Find where the given text appears and provide that cell's center as (X, Y) coordinate. 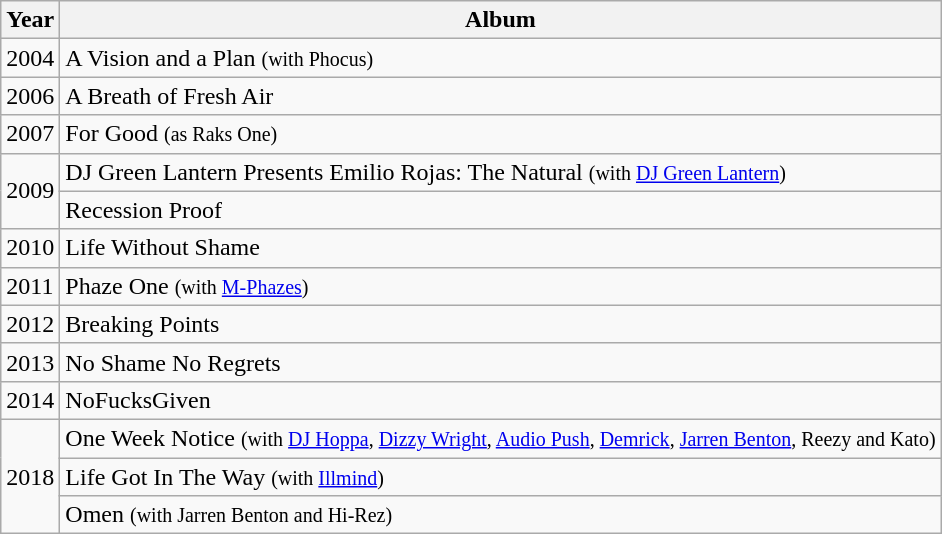
2006 (30, 96)
2010 (30, 248)
For Good (as Raks One) (500, 134)
A Breath of Fresh Air (500, 96)
2011 (30, 286)
Life Without Shame (500, 248)
Album (500, 20)
Recession Proof (500, 210)
Breaking Points (500, 324)
NoFucksGiven (500, 400)
2013 (30, 362)
2009 (30, 191)
2012 (30, 324)
2014 (30, 400)
A Vision and a Plan (with Phocus) (500, 58)
Year (30, 20)
No Shame No Regrets (500, 362)
One Week Notice (with DJ Hoppa, Dizzy Wright, Audio Push, Demrick, Jarren Benton, Reezy and Kato) (500, 438)
Life Got In The Way (with Illmind) (500, 477)
DJ Green Lantern Presents Emilio Rojas: The Natural (with DJ Green Lantern) (500, 172)
Omen (with Jarren Benton and Hi-Rez) (500, 515)
2004 (30, 58)
2007 (30, 134)
2018 (30, 476)
Phaze One (with M-Phazes) (500, 286)
